Capture the cell that displays the provided text and extract its [X, Y] central coordinate. 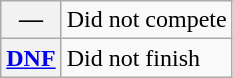
DNF [31, 58]
Did not finish [146, 58]
— [31, 20]
Did not compete [146, 20]
